Find where the given text appears and provide that cell's center as (x, y) coordinate. 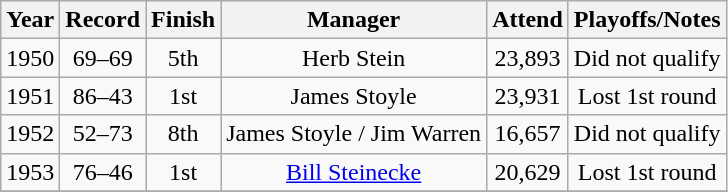
8th (184, 134)
52–73 (103, 134)
1951 (30, 96)
Herb Stein (354, 58)
69–69 (103, 58)
23,893 (528, 58)
Manager (354, 20)
1953 (30, 172)
86–43 (103, 96)
1950 (30, 58)
James Stoyle (354, 96)
Attend (528, 20)
Playoffs/Notes (647, 20)
Finish (184, 20)
16,657 (528, 134)
5th (184, 58)
76–46 (103, 172)
Record (103, 20)
20,629 (528, 172)
1952 (30, 134)
Bill Steinecke (354, 172)
Year (30, 20)
James Stoyle / Jim Warren (354, 134)
23,931 (528, 96)
